Provide the [x, y] coordinate of the cell's center where the given text is located.  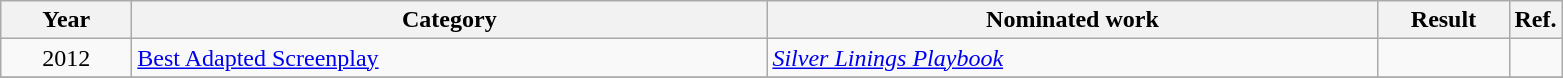
Result [1444, 20]
Year [66, 20]
Category [450, 20]
Silver Linings Playbook [1072, 58]
2012 [66, 58]
Nominated work [1072, 20]
Ref. [1536, 20]
Best Adapted Screenplay [450, 58]
